From the cell containing the given text, extract its center point as [x, y] coordinate. 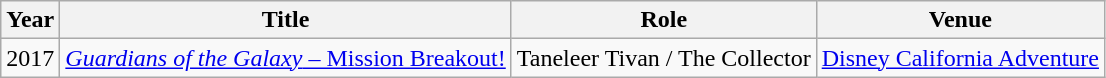
Role [664, 20]
Venue [960, 20]
Taneleer Tivan / The Collector [664, 58]
Year [30, 20]
Guardians of the Galaxy – Mission Breakout! [286, 58]
Disney California Adventure [960, 58]
2017 [30, 58]
Title [286, 20]
